Find where the given text appears and provide that cell's center as (x, y) coordinate. 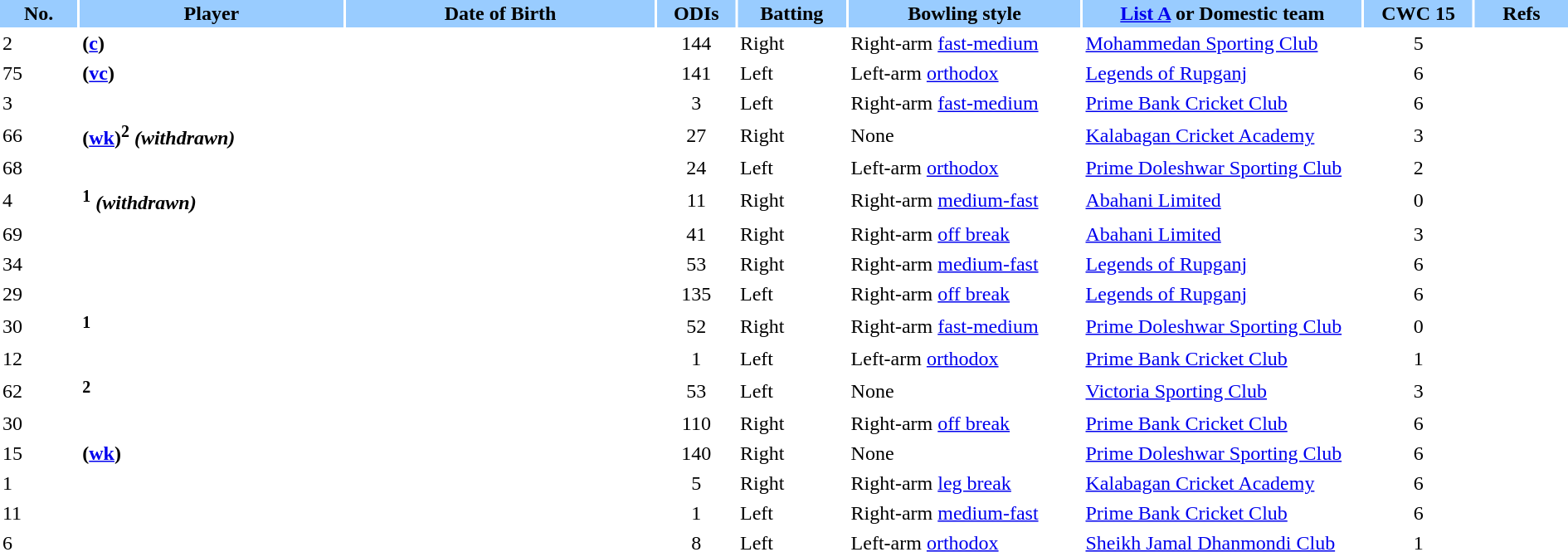
52 (697, 325)
Refs (1522, 13)
Victoria Sporting Club (1222, 390)
CWC 15 (1419, 13)
62 (38, 390)
140 (697, 453)
Right-arm leg break (965, 483)
12 (38, 359)
Bowling style (965, 13)
Batting (791, 13)
Player (211, 13)
69 (38, 234)
(c) (211, 43)
No. (38, 13)
(wk) (211, 453)
29 (38, 294)
(vc) (211, 73)
141 (697, 73)
1 (withdrawn) (211, 201)
135 (697, 294)
24 (697, 168)
(wk)2 (withdrawn) (211, 136)
15 (38, 453)
66 (38, 136)
68 (38, 168)
27 (697, 136)
34 (38, 264)
75 (38, 73)
ODIs (697, 13)
Date of Birth (499, 13)
41 (697, 234)
Mohammedan Sporting Club (1222, 43)
List A or Domestic team (1222, 13)
110 (697, 423)
144 (697, 43)
4 (38, 201)
